Detect which cell encompasses the target text, then output its [X, Y] center coordinate. 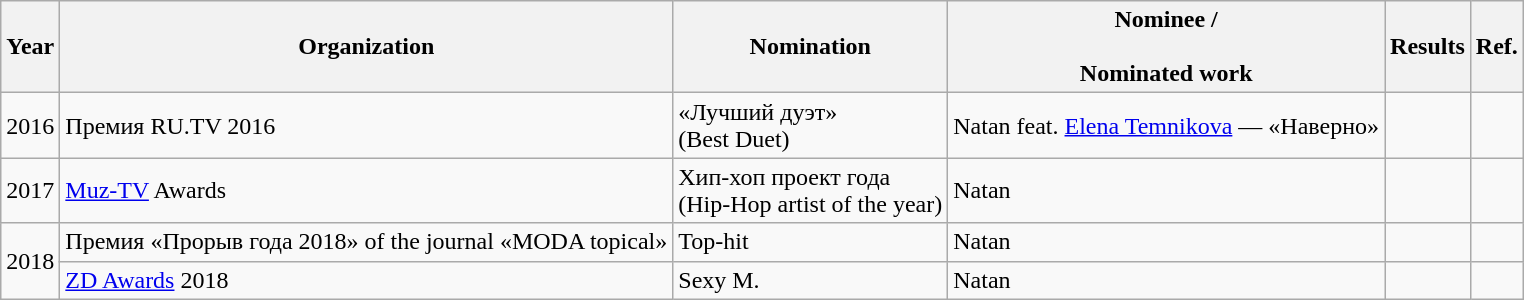
«Лучший дуэт»(Best Duet) [810, 126]
2016 [30, 126]
Natan feat. Elena Temnikova — «Наверно» [1166, 126]
2017 [30, 190]
Nominee /Nominated work [1166, 47]
2018 [30, 261]
Results [1428, 47]
Премия «Прорыв года 2018» of the journal «MODA topical» [366, 242]
Sexy M. [810, 280]
ZD Awards 2018 [366, 280]
Nomination [810, 47]
Хип-хоп проект года(Hip-Hop artist of the year) [810, 190]
Muz-TV Awards [366, 190]
Year [30, 47]
Organization [366, 47]
Премия RU.TV 2016 [366, 126]
Ref. [1496, 47]
Top-hit [810, 242]
